Identify which cell holds the provided text, then report its [x, y] central coordinate. 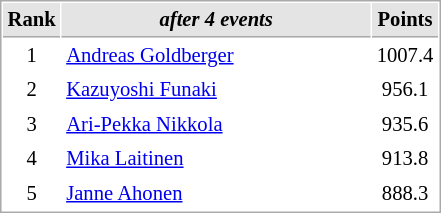
935.6 [405, 124]
1007.4 [405, 56]
2 [32, 90]
1 [32, 56]
Rank [32, 20]
Janne Ahonen [216, 194]
3 [32, 124]
4 [32, 158]
Kazuyoshi Funaki [216, 90]
Ari-Pekka Nikkola [216, 124]
956.1 [405, 90]
913.8 [405, 158]
after 4 events [216, 20]
5 [32, 194]
Mika Laitinen [216, 158]
Andreas Goldberger [216, 56]
888.3 [405, 194]
Points [405, 20]
